Return (X, Y) of the center of cell containing provided text 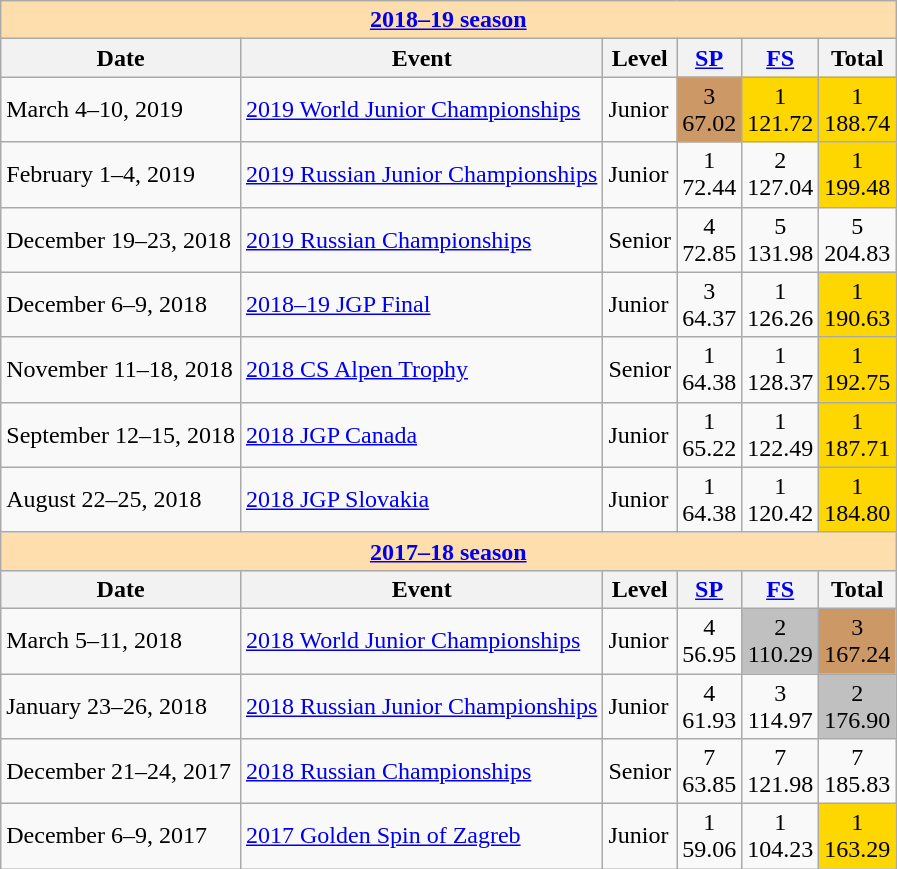
2018 World Junior Championships (421, 640)
1 122.49 (780, 434)
1 199.48 (858, 174)
5 131.98 (780, 240)
5 204.83 (858, 240)
2019 Russian Junior Championships (421, 174)
February 1–4, 2019 (121, 174)
4 61.93 (710, 706)
2019 World Junior Championships (421, 110)
December 21–24, 2017 (121, 772)
2 176.90 (858, 706)
2019 Russian Championships (421, 240)
2018 CS Alpen Trophy (421, 370)
1 121.72 (780, 110)
1 72.44 (710, 174)
2 110.29 (780, 640)
1 59.06 (710, 836)
1 65.22 (710, 434)
December 6–9, 2017 (121, 836)
1 128.37 (780, 370)
1 163.29 (858, 836)
September 12–15, 2018 (121, 434)
3 64.37 (710, 304)
2018 JGP Canada (421, 434)
2018–19 JGP Final (421, 304)
1 190.63 (858, 304)
4 72.85 (710, 240)
3 114.97 (780, 706)
2 127.04 (780, 174)
2018 Russian Championships (421, 772)
2017 Golden Spin of Zagreb (421, 836)
2018 Russian Junior Championships (421, 706)
1 104.23 (780, 836)
3 67.02 (710, 110)
1 188.74 (858, 110)
7 63.85 (710, 772)
1 120.42 (780, 500)
1 126.26 (780, 304)
7 121.98 (780, 772)
1 192.75 (858, 370)
December 19–23, 2018 (121, 240)
3 167.24 (858, 640)
7 185.83 (858, 772)
2018 JGP Slovakia (421, 500)
2017–18 season (448, 551)
2018–19 season (448, 20)
January 23–26, 2018 (121, 706)
August 22–25, 2018 (121, 500)
November 11–18, 2018 (121, 370)
March 4–10, 2019 (121, 110)
December 6–9, 2018 (121, 304)
1 184.80 (858, 500)
4 56.95 (710, 640)
1 187.71 (858, 434)
March 5–11, 2018 (121, 640)
